Search for the cell housing the specified text and yield its [X, Y] center coordinate. 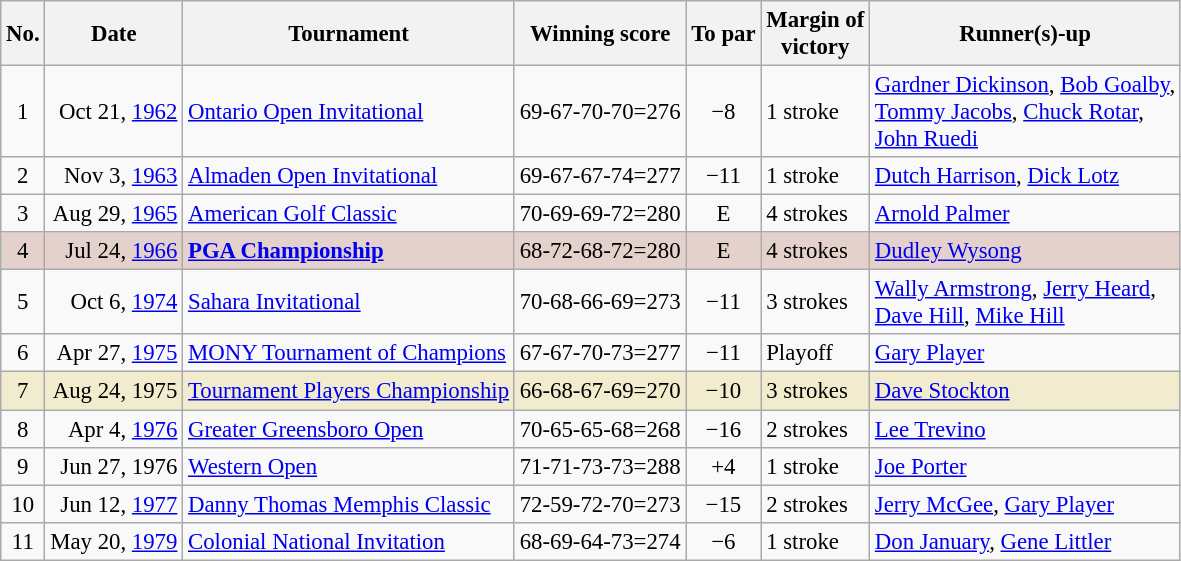
Greater Greensboro Open [349, 429]
10 [23, 504]
72-59-72-70=273 [600, 504]
Date [114, 34]
9 [23, 466]
68-72-68-72=280 [600, 251]
66-68-67-69=270 [600, 391]
+4 [724, 466]
Danny Thomas Memphis Classic [349, 504]
Jun 12, 1977 [114, 504]
−16 [724, 429]
4 [23, 251]
3 [23, 214]
2 [23, 176]
Arnold Palmer [1026, 214]
Apr 27, 1975 [114, 353]
71-71-73-73=288 [600, 466]
Winning score [600, 34]
Oct 6, 1974 [114, 302]
67-67-70-73=277 [600, 353]
Lee Trevino [1026, 429]
Don January, Gene Littler [1026, 541]
Gary Player [1026, 353]
Nov 3, 1963 [114, 176]
Aug 24, 1975 [114, 391]
Western Open [349, 466]
−6 [724, 541]
6 [23, 353]
Dudley Wysong [1026, 251]
Apr 4, 1976 [114, 429]
Colonial National Invitation [349, 541]
5 [23, 302]
−15 [724, 504]
11 [23, 541]
To par [724, 34]
Oct 21, 1962 [114, 112]
Tournament [349, 34]
Playoff [816, 353]
Dave Stockton [1026, 391]
Runner(s)-up [1026, 34]
70-68-66-69=273 [600, 302]
70-65-65-68=268 [600, 429]
70-69-69-72=280 [600, 214]
69-67-70-70=276 [600, 112]
Margin ofvictory [816, 34]
8 [23, 429]
68-69-64-73=274 [600, 541]
7 [23, 391]
No. [23, 34]
Jun 27, 1976 [114, 466]
Dutch Harrison, Dick Lotz [1026, 176]
1 [23, 112]
Gardner Dickinson, Bob Goalby, Tommy Jacobs, Chuck Rotar, John Ruedi [1026, 112]
MONY Tournament of Champions [349, 353]
American Golf Classic [349, 214]
Sahara Invitational [349, 302]
Jul 24, 1966 [114, 251]
May 20, 1979 [114, 541]
Almaden Open Invitational [349, 176]
−8 [724, 112]
69-67-67-74=277 [600, 176]
Tournament Players Championship [349, 391]
Joe Porter [1026, 466]
PGA Championship [349, 251]
Aug 29, 1965 [114, 214]
Ontario Open Invitational [349, 112]
Jerry McGee, Gary Player [1026, 504]
−10 [724, 391]
Wally Armstrong, Jerry Heard, Dave Hill, Mike Hill [1026, 302]
